Pinpoint the cell where the given text exists, returning its [X, Y] midpoint coordinate. 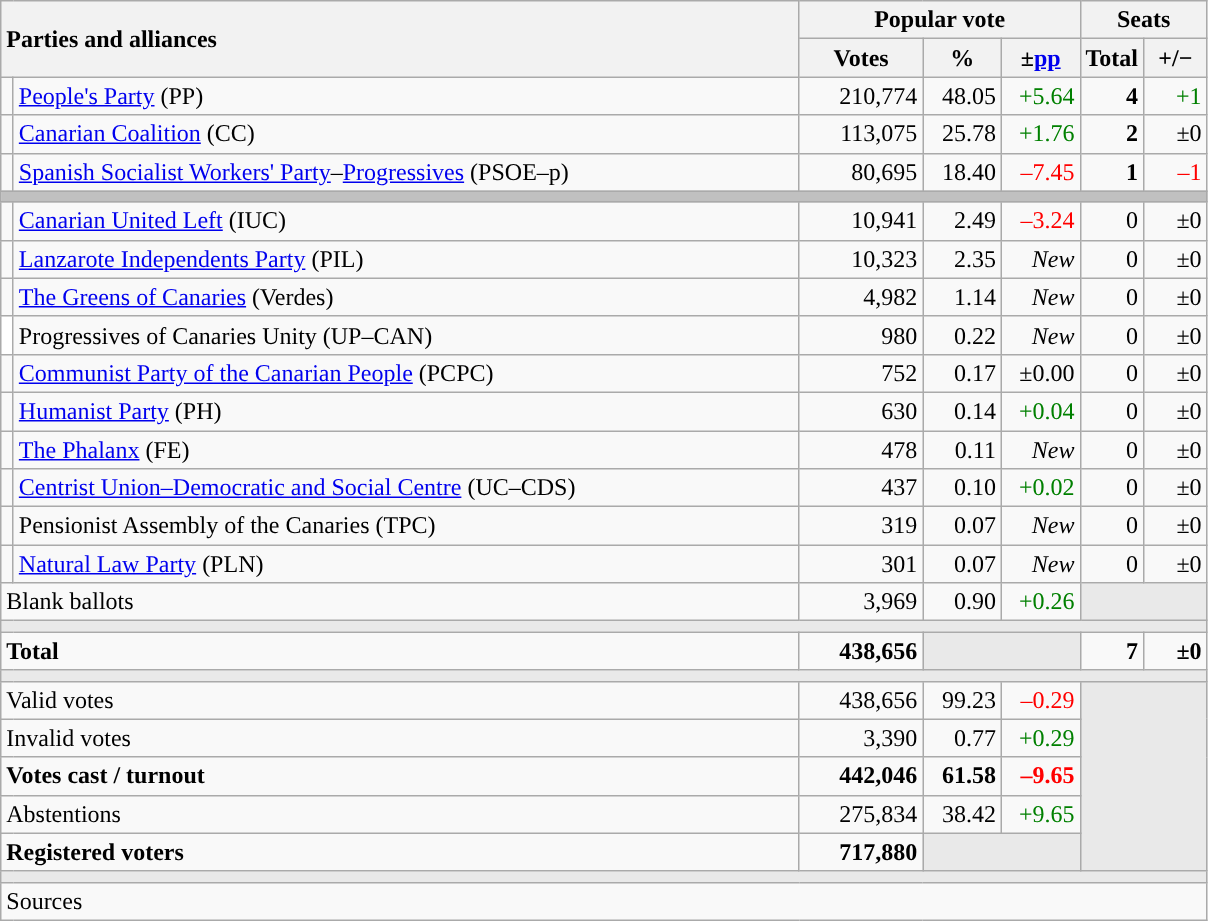
+0.04 [1040, 411]
+1.76 [1040, 134]
113,075 [861, 134]
Parties and alliances [400, 39]
38.42 [962, 814]
–0.29 [1040, 700]
–3.24 [1040, 221]
+1 [1176, 96]
99.23 [962, 700]
+9.65 [1040, 814]
+5.64 [1040, 96]
752 [861, 373]
Canarian Coalition (CC) [406, 134]
4 [1112, 96]
Humanist Party (PH) [406, 411]
275,834 [861, 814]
Invalid votes [400, 738]
0.14 [962, 411]
4,982 [861, 297]
Seats [1144, 20]
3,969 [861, 602]
–7.45 [1040, 172]
Votes [861, 58]
People's Party (PP) [406, 96]
80,695 [861, 172]
0.22 [962, 335]
–9.65 [1040, 776]
Registered voters [400, 852]
±0.00 [1040, 373]
0.11 [962, 449]
0.77 [962, 738]
Spanish Socialist Workers' Party–Progressives (PSOE–p) [406, 172]
980 [861, 335]
Valid votes [400, 700]
1 [1112, 172]
±pp [1040, 58]
Blank ballots [400, 602]
Centrist Union–Democratic and Social Centre (UC–CDS) [406, 488]
Pensionist Assembly of the Canaries (TPC) [406, 526]
437 [861, 488]
+0.29 [1040, 738]
–1 [1176, 172]
319 [861, 526]
2.49 [962, 221]
Communist Party of the Canarian People (PCPC) [406, 373]
61.58 [962, 776]
Abstentions [400, 814]
The Phalanx (FE) [406, 449]
Canarian United Left (IUC) [406, 221]
Popular vote [940, 20]
2 [1112, 134]
478 [861, 449]
+0.26 [1040, 602]
1.14 [962, 297]
Sources [604, 901]
Natural Law Party (PLN) [406, 564]
3,390 [861, 738]
Votes cast / turnout [400, 776]
717,880 [861, 852]
210,774 [861, 96]
+0.02 [1040, 488]
18.40 [962, 172]
442,046 [861, 776]
2.35 [962, 259]
0.10 [962, 488]
48.05 [962, 96]
Lanzarote Independents Party (PIL) [406, 259]
0.90 [962, 602]
301 [861, 564]
7 [1112, 651]
10,941 [861, 221]
630 [861, 411]
25.78 [962, 134]
The Greens of Canaries (Verdes) [406, 297]
% [962, 58]
0.17 [962, 373]
Progressives of Canaries Unity (UP–CAN) [406, 335]
10,323 [861, 259]
+/− [1176, 58]
